Determine the (X, Y) coordinate at the center of the cell enclosing the given text.  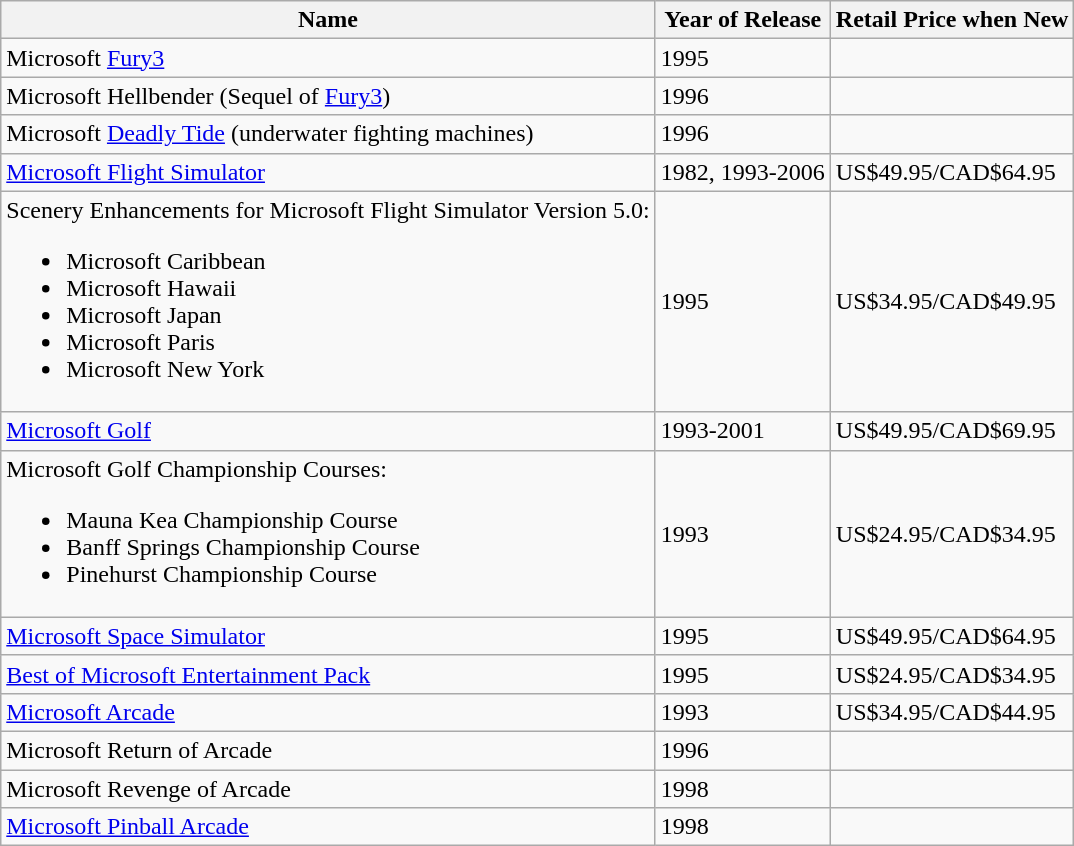
Scenery Enhancements for Microsoft Flight Simulator Version 5.0:Microsoft CaribbeanMicrosoft HawaiiMicrosoft JapanMicrosoft ParisMicrosoft New York (328, 302)
US$34.95/CAD$49.95 (952, 302)
Microsoft Golf Championship Courses:Mauna Kea Championship CourseBanff Springs Championship CoursePinehurst Championship Course (328, 534)
Microsoft Deadly Tide (underwater fighting machines) (328, 134)
Best of Microsoft Entertainment Pack (328, 674)
Retail Price when New (952, 20)
Name (328, 20)
Microsoft Golf (328, 431)
Year of Release (742, 20)
Microsoft Hellbender (Sequel of Fury3) (328, 96)
1993-2001 (742, 431)
Microsoft Fury3 (328, 58)
1982, 1993-2006 (742, 172)
US$34.95/CAD$44.95 (952, 712)
Microsoft Flight Simulator (328, 172)
Microsoft Return of Arcade (328, 750)
Microsoft Space Simulator (328, 636)
Microsoft Arcade (328, 712)
Microsoft Pinball Arcade (328, 827)
Microsoft Revenge of Arcade (328, 789)
US$49.95/CAD$69.95 (952, 431)
